From the cell containing the given text, extract its center point as [X, Y] coordinate. 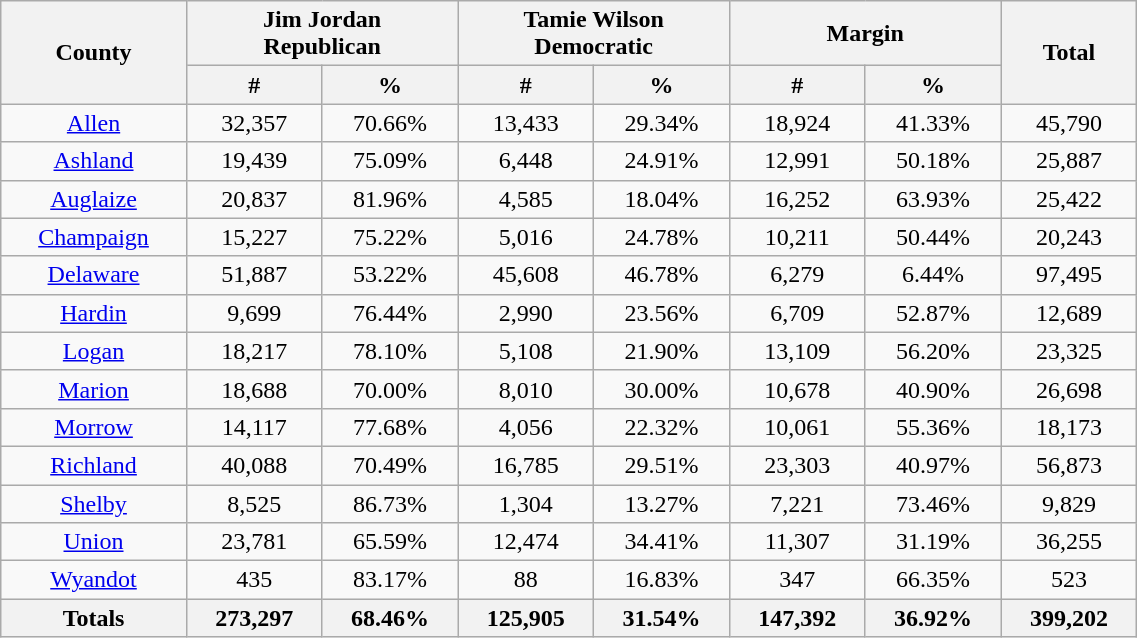
18,924 [797, 123]
25,887 [1069, 161]
Marion [94, 389]
7,221 [797, 503]
13,433 [526, 123]
16.83% [662, 580]
Totals [94, 618]
31.54% [662, 618]
523 [1069, 580]
16,252 [797, 199]
Jim JordanRepublican [322, 34]
18,688 [254, 389]
76.44% [390, 313]
4,585 [526, 199]
Shelby [94, 503]
23,303 [797, 465]
65.59% [390, 542]
25,422 [1069, 199]
Total [1069, 52]
Richland [94, 465]
24.91% [662, 161]
70.66% [390, 123]
2,990 [526, 313]
125,905 [526, 618]
34.41% [662, 542]
32,357 [254, 123]
13,109 [797, 351]
36,255 [1069, 542]
8,525 [254, 503]
20,243 [1069, 237]
9,829 [1069, 503]
66.35% [933, 580]
21.90% [662, 351]
Allen [94, 123]
Margin [865, 34]
88 [526, 580]
53.22% [390, 275]
18,217 [254, 351]
73.46% [933, 503]
347 [797, 580]
70.00% [390, 389]
County [94, 52]
24.78% [662, 237]
70.49% [390, 465]
6.44% [933, 275]
50.44% [933, 237]
5,108 [526, 351]
4,056 [526, 427]
45,790 [1069, 123]
18.04% [662, 199]
68.46% [390, 618]
20,837 [254, 199]
Tamie WilsonDemocratic [594, 34]
36.92% [933, 618]
40.97% [933, 465]
86.73% [390, 503]
23,325 [1069, 351]
29.51% [662, 465]
12,474 [526, 542]
56,873 [1069, 465]
22.32% [662, 427]
18,173 [1069, 427]
Logan [94, 351]
13.27% [662, 503]
81.96% [390, 199]
16,785 [526, 465]
75.09% [390, 161]
78.10% [390, 351]
19,439 [254, 161]
399,202 [1069, 618]
40.90% [933, 389]
Wyandot [94, 580]
41.33% [933, 123]
10,061 [797, 427]
147,392 [797, 618]
10,678 [797, 389]
14,117 [254, 427]
15,227 [254, 237]
52.87% [933, 313]
9,699 [254, 313]
51,887 [254, 275]
5,016 [526, 237]
273,297 [254, 618]
1,304 [526, 503]
23.56% [662, 313]
31.19% [933, 542]
435 [254, 580]
Delaware [94, 275]
75.22% [390, 237]
50.18% [933, 161]
83.17% [390, 580]
23,781 [254, 542]
6,709 [797, 313]
8,010 [526, 389]
10,211 [797, 237]
63.93% [933, 199]
56.20% [933, 351]
77.68% [390, 427]
40,088 [254, 465]
30.00% [662, 389]
Morrow [94, 427]
55.36% [933, 427]
97,495 [1069, 275]
6,279 [797, 275]
29.34% [662, 123]
12,689 [1069, 313]
Hardin [94, 313]
11,307 [797, 542]
45,608 [526, 275]
6,448 [526, 161]
46.78% [662, 275]
26,698 [1069, 389]
Champaign [94, 237]
Union [94, 542]
Auglaize [94, 199]
12,991 [797, 161]
Ashland [94, 161]
